Extract the [x, y] coordinate from the center of the cell holding the provided text.  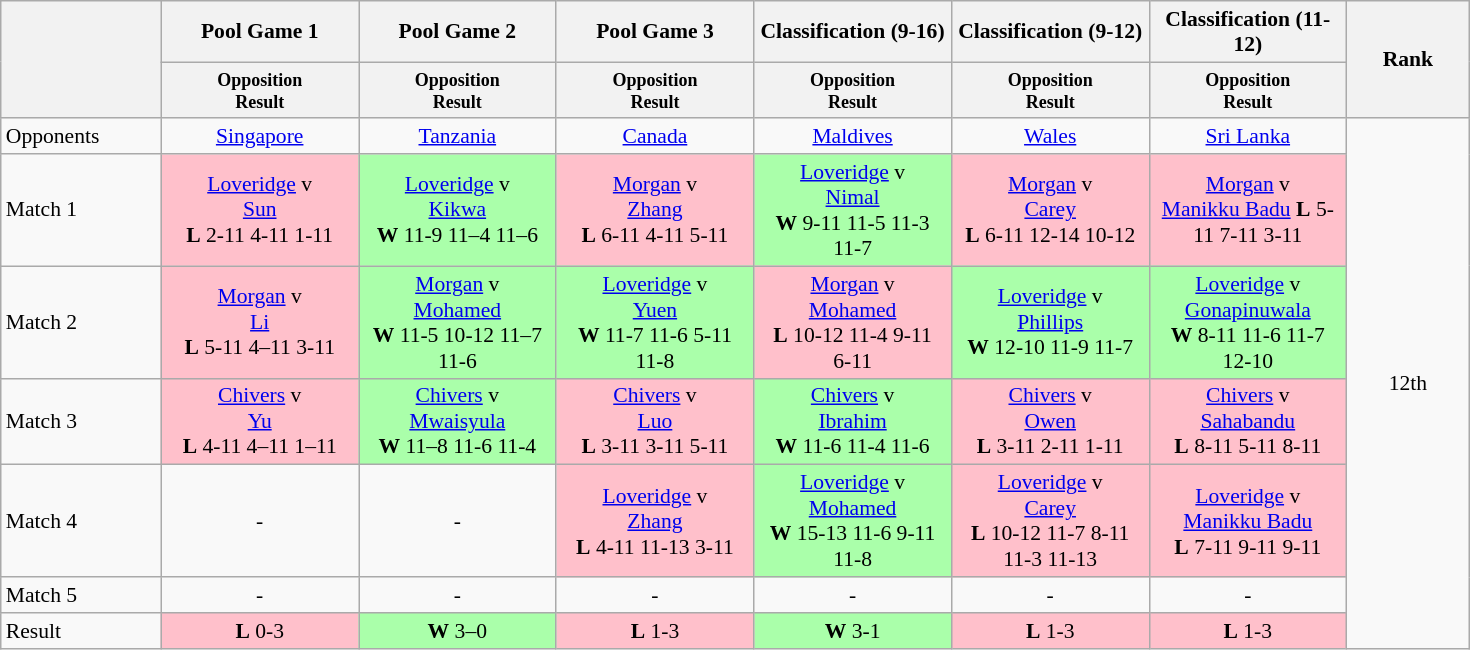
Canada [655, 137]
Wales [1050, 137]
Pool Game 2 [457, 32]
12th [1408, 384]
Chivers v OwenL 3-11 2-11 1-11 [1050, 422]
Match 1 [81, 210]
Match 3 [81, 422]
Match 5 [81, 595]
Chivers v MwaisyulaW 11–8 11-6 11-4 [457, 422]
Match 4 [81, 521]
Loveridge v GonapinuwalaW 8-11 11-6 11-712-10 [1248, 322]
Tanzania [457, 137]
Morgan v CareyL 6-11 12-14 10-12 [1050, 210]
Loveridge v ZhangL 4-11 11-13 3-11 [655, 521]
L 0-3 [260, 631]
Classification (9-12) [1050, 32]
Loveridge v Manikku BaduL 7-11 9-11 9-11 [1248, 521]
Opponents [81, 137]
Loveridge v MohamedW 15-13 11-6 9-1111-8 [853, 521]
Loveridge v PhillipsW 12-10 11-9 11-7 [1050, 322]
Loveridge v SunL 2-11 4-11 1-11 [260, 210]
Chivers v SahabanduL 8-11 5-11 8-11 [1248, 422]
Match 2 [81, 322]
Loveridge v YuenW 11-7 11-6 5-1111-8 [655, 322]
Loveridge v KikwaW 11-9 11–4 11–6 [457, 210]
Maldives [853, 137]
Morgan v Manikku Badu L 5-11 7-11 3-11 [1248, 210]
Classification (9-16) [853, 32]
Loveridge v CareyL 10-12 11-7 8-1111-3 11-13 [1050, 521]
Morgan v MohamedW 11-5 10-12 11–711-6 [457, 322]
Sri Lanka [1248, 137]
Singapore [260, 137]
Morgan v Li L 5-11 4–11 3-11 [260, 322]
Morgan v MohamedL 10-12 11-4 9-116-11 [853, 322]
Chivers v LuoL 3-11 3-11 5-11 [655, 422]
Morgan v ZhangL 6-11 4-11 5-11 [655, 210]
Pool Game 3 [655, 32]
Chivers v YuL 4-11 4–11 1–11 [260, 422]
W 3-1 [853, 631]
Loveridge v NimalW 9-11 11-5 11-311-7 [853, 210]
W 3–0 [457, 631]
Result [81, 631]
Rank [1408, 60]
Pool Game 1 [260, 32]
Chivers v IbrahimW 11-6 11-4 11-6 [853, 422]
Classification (11-12) [1248, 32]
